Scan for the cell matching the given text and deliver its (X, Y) coordinate at center. 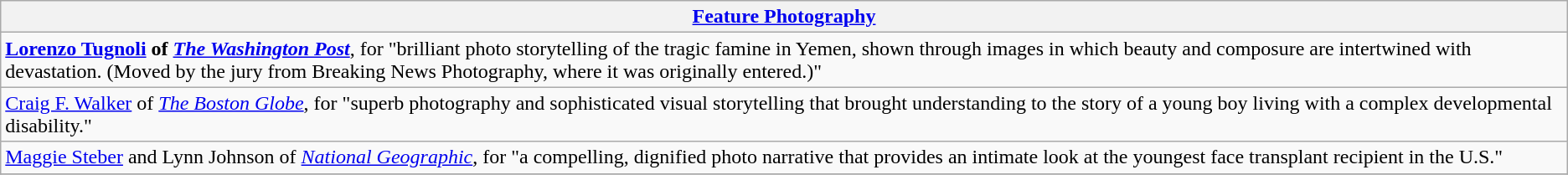
Feature Photography (784, 17)
